Determine the [X, Y] coordinate at the center of the cell enclosing the given text.  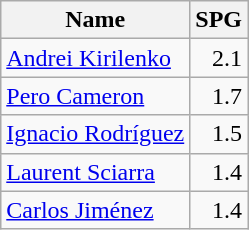
2.1 [219, 58]
Andrei Kirilenko [96, 58]
1.7 [219, 96]
Laurent Sciarra [96, 172]
Pero Cameron [96, 96]
Name [96, 20]
Carlos Jiménez [96, 210]
1.5 [219, 134]
SPG [219, 20]
Ignacio Rodríguez [96, 134]
